Return the (X, Y) coordinate for the center point of the cell that contains the specified text.  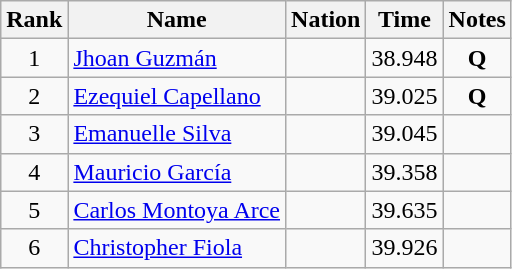
3 (34, 134)
4 (34, 172)
Mauricio García (177, 172)
39.045 (404, 134)
Ezequiel Capellano (177, 96)
6 (34, 248)
38.948 (404, 58)
Rank (34, 20)
Nation (326, 20)
1 (34, 58)
2 (34, 96)
39.926 (404, 248)
Name (177, 20)
Notes (477, 20)
Christopher Fiola (177, 248)
5 (34, 210)
Carlos Montoya Arce (177, 210)
39.635 (404, 210)
39.025 (404, 96)
Jhoan Guzmán (177, 58)
Emanuelle Silva (177, 134)
39.358 (404, 172)
Time (404, 20)
